Find where the given text appears and provide that cell's center as (x, y) coordinate. 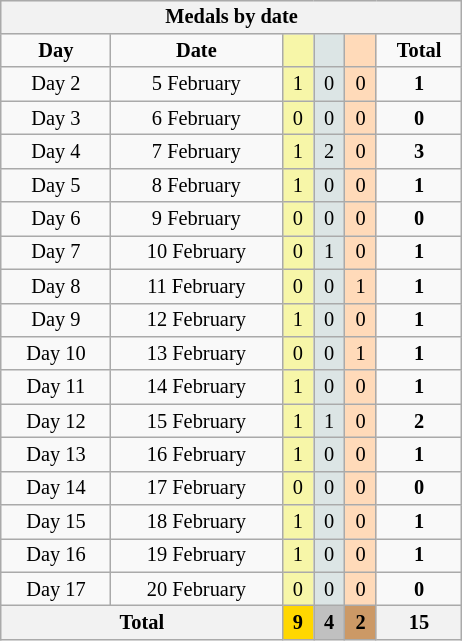
15 February (196, 421)
9 February (196, 219)
Day 14 (56, 488)
7 February (196, 152)
Day 9 (56, 320)
Day 16 (56, 556)
12 February (196, 320)
Day 4 (56, 152)
13 February (196, 354)
Day 11 (56, 387)
Day 3 (56, 118)
17 February (196, 488)
Day 13 (56, 455)
Day 17 (56, 589)
19 February (196, 556)
16 February (196, 455)
Day 15 (56, 522)
5 February (196, 84)
Medals by date (231, 17)
20 February (196, 589)
Day 12 (56, 421)
Day 6 (56, 219)
Day 2 (56, 84)
Day 5 (56, 185)
3 (419, 152)
9 (298, 623)
6 February (196, 118)
Day (56, 51)
18 February (196, 522)
4 (330, 623)
10 February (196, 253)
15 (419, 623)
Day 7 (56, 253)
Day 8 (56, 286)
14 February (196, 387)
Date (196, 51)
8 February (196, 185)
Day 10 (56, 354)
11 February (196, 286)
